Provide the (X, Y) coordinate of the cell's center where the given text is located.  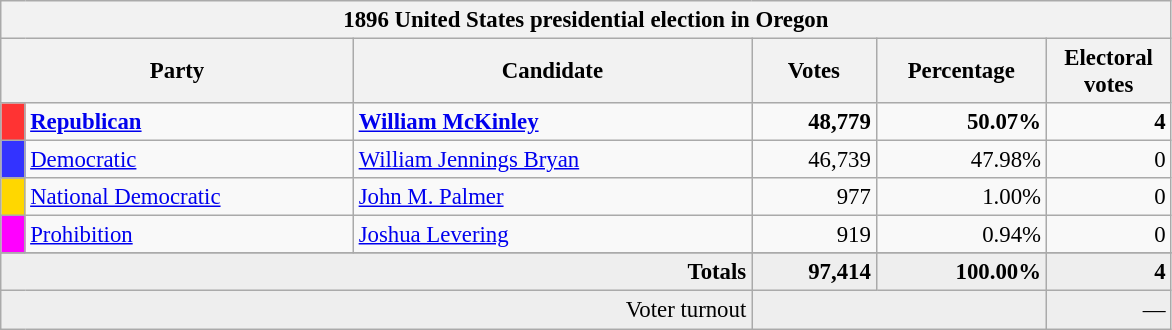
46,739 (814, 160)
48,779 (814, 122)
Republican (189, 122)
William McKinley (552, 122)
William Jennings Bryan (552, 160)
1896 United States presidential election in Oregon (586, 20)
977 (814, 197)
Candidate (552, 72)
50.07% (961, 122)
97,414 (814, 273)
National Democratic (189, 197)
Votes (814, 72)
— (1108, 310)
Joshua Levering (552, 235)
100.00% (961, 273)
919 (814, 235)
47.98% (961, 160)
Electoral votes (1108, 72)
Percentage (961, 72)
0.94% (961, 235)
Voter turnout (376, 310)
1.00% (961, 197)
John M. Palmer (552, 197)
Totals (376, 273)
Party (178, 72)
Democratic (189, 160)
Prohibition (189, 235)
